Return the [X, Y] coordinate for the center point of the cell that contains the specified text.  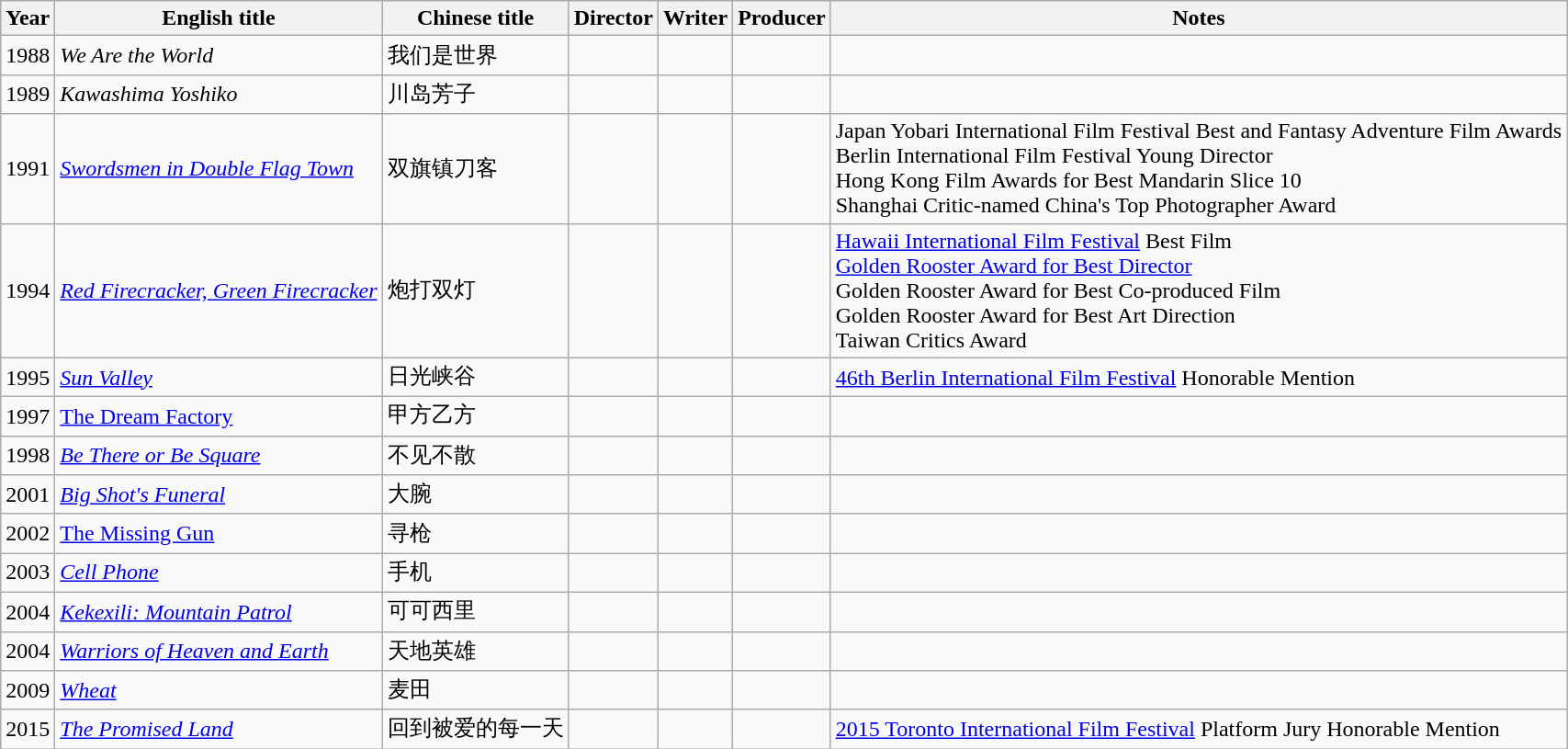
1994 [28, 290]
Swordsmen in Double Flag Town [219, 169]
2001 [28, 494]
2015 [28, 730]
The Missing Gun [219, 533]
2003 [28, 573]
双旗镇刀客 [476, 169]
天地英雄 [476, 651]
Kawashima Yoshiko [219, 94]
Big Shot's Funeral [219, 494]
炮打双灯 [476, 290]
2002 [28, 533]
甲方乙方 [476, 417]
手机 [476, 573]
川岛芳子 [476, 94]
1989 [28, 94]
English title [219, 18]
Be There or Be Square [219, 456]
Red Firecracker, Green Firecracker [219, 290]
麦田 [476, 691]
日光峡谷 [476, 377]
Director [614, 18]
46th Berlin International Film Festival Honorable Mention [1198, 377]
不见不散 [476, 456]
可可西里 [476, 612]
Kekexili: Mountain Patrol [219, 612]
The Promised Land [219, 730]
Notes [1198, 18]
寻枪 [476, 533]
Sun Valley [219, 377]
1991 [28, 169]
大腕 [476, 494]
The Dream Factory [219, 417]
Writer [694, 18]
1995 [28, 377]
1998 [28, 456]
Producer [783, 18]
回到被爱的每一天 [476, 730]
Year [28, 18]
Cell Phone [219, 573]
1997 [28, 417]
2015 Toronto International Film Festival Platform Jury Honorable Mention [1198, 730]
Chinese title [476, 18]
Warriors of Heaven and Earth [219, 651]
Wheat [219, 691]
2009 [28, 691]
我们是世界 [476, 55]
We Are the World [219, 55]
1988 [28, 55]
